Pinpoint the cell where the given text exists, returning its (X, Y) midpoint coordinate. 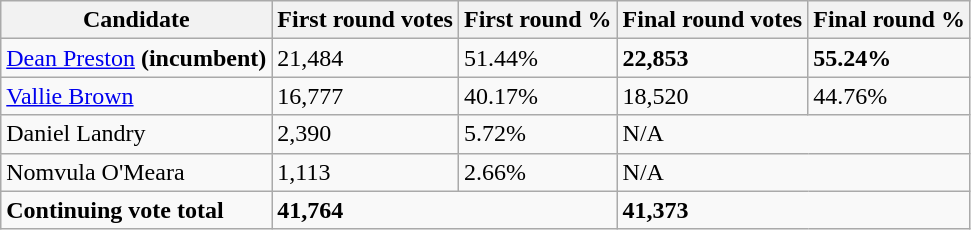
18,520 (712, 96)
Nomvula O'Meara (136, 172)
2.66% (538, 172)
Continuing vote total (136, 210)
22,853 (712, 58)
41,373 (794, 210)
44.76% (890, 96)
41,764 (444, 210)
Dean Preston (incumbent) (136, 58)
Final round votes (712, 20)
2,390 (366, 134)
40.17% (538, 96)
55.24% (890, 58)
51.44% (538, 58)
First round votes (366, 20)
21,484 (366, 58)
First round % (538, 20)
1,113 (366, 172)
Final round % (890, 20)
Daniel Landry (136, 134)
Vallie Brown (136, 96)
Candidate (136, 20)
5.72% (538, 134)
16,777 (366, 96)
